Pinpoint the cell where the given text exists, returning its (X, Y) midpoint coordinate. 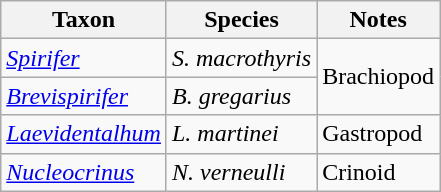
Crinoid (378, 172)
N. verneulli (241, 172)
Nucleocrinus (84, 172)
Notes (378, 20)
S. macrothyris (241, 58)
Taxon (84, 20)
L. martinei (241, 134)
Spirifer (84, 58)
Laevidentalhum (84, 134)
Brevispirifer (84, 96)
Species (241, 20)
Brachiopod (378, 77)
B. gregarius (241, 96)
Gastropod (378, 134)
